Identify which cell holds the provided text, then report its [X, Y] central coordinate. 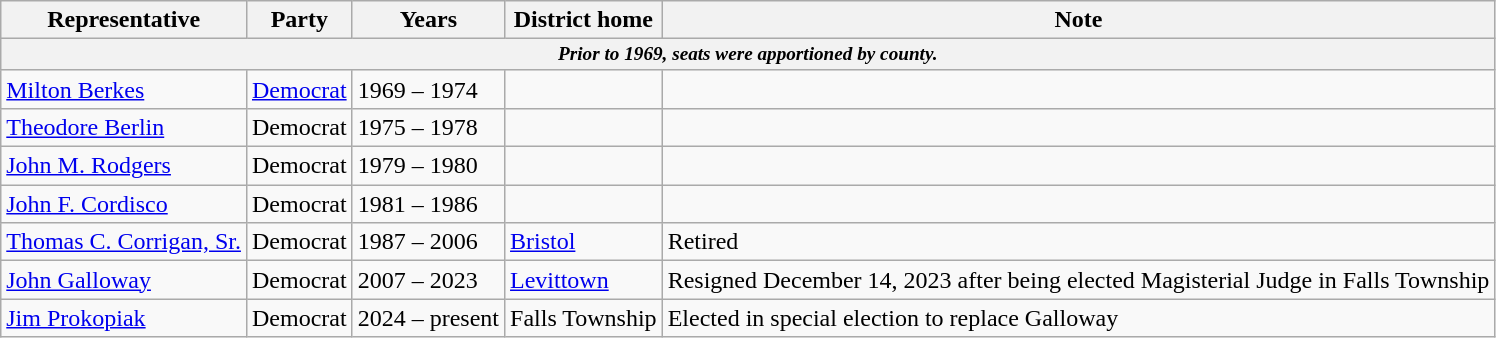
Party [299, 20]
Note [1078, 20]
2007 – 2023 [428, 280]
Resigned December 14, 2023 after being elected Magisterial Judge in Falls Township [1078, 280]
John Galloway [124, 280]
Elected in special election to replace Galloway [1078, 318]
Falls Township [584, 318]
Milton Berkes [124, 89]
1969 – 1974 [428, 89]
Representative [124, 20]
Bristol [584, 242]
Jim Prokopiak [124, 318]
District home [584, 20]
John M. Rodgers [124, 166]
1981 – 1986 [428, 204]
Levittown [584, 280]
Retired [1078, 242]
Theodore Berlin [124, 128]
1975 – 1978 [428, 128]
2024 – present [428, 318]
John F. Cordisco [124, 204]
Prior to 1969, seats were apportioned by county. [748, 55]
1987 – 2006 [428, 242]
Thomas C. Corrigan, Sr. [124, 242]
1979 – 1980 [428, 166]
Years [428, 20]
